For the text-containing cell, return its midpoint in [X, Y] coordinate format. 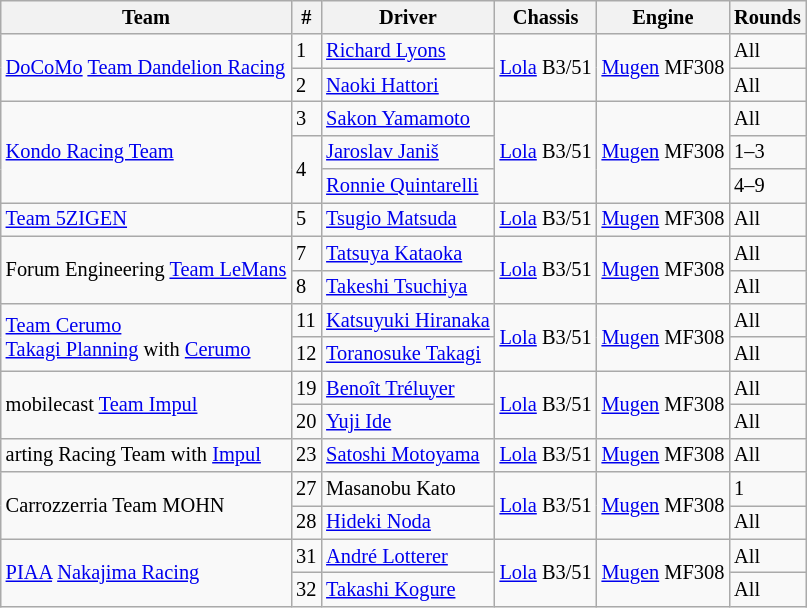
Yuji Ide [408, 421]
Tatsuya Kataoka [408, 253]
DoCoMo Team Dandelion Racing [146, 68]
Jaroslav Janiš [408, 152]
Engine [664, 17]
Sakon Yamamoto [408, 118]
27 [306, 489]
Chassis [546, 17]
20 [306, 421]
Ronnie Quintarelli [408, 186]
7 [306, 253]
Masanobu Kato [408, 489]
3 [306, 118]
Driver [408, 17]
Forum Engineering Team LeMans [146, 270]
Benoît Tréluyer [408, 388]
Takeshi Tsuchiya [408, 287]
Carrozzerria Team MOHN [146, 506]
12 [306, 354]
# [306, 17]
Satoshi Motoyama [408, 455]
2 [306, 85]
Rounds [768, 17]
31 [306, 556]
Katsuyuki Hiranaka [408, 320]
PIAA Nakajima Racing [146, 572]
Hideki Noda [408, 522]
Team [146, 17]
11 [306, 320]
4–9 [768, 186]
Tsugio Matsuda [408, 219]
28 [306, 522]
8 [306, 287]
19 [306, 388]
Team 5ZIGEN [146, 219]
Takashi Kogure [408, 589]
arting Racing Team with Impul [146, 455]
23 [306, 455]
1–3 [768, 152]
mobilecast Team Impul [146, 404]
5 [306, 219]
4 [306, 168]
Naoki Hattori [408, 85]
André Lotterer [408, 556]
Richard Lyons [408, 51]
Kondo Racing Team [146, 152]
Team CerumoTakagi Planning with Cerumo [146, 336]
32 [306, 589]
Toranosuke Takagi [408, 354]
